Provide the [x, y] coordinate of the cell's center where the given text is located.  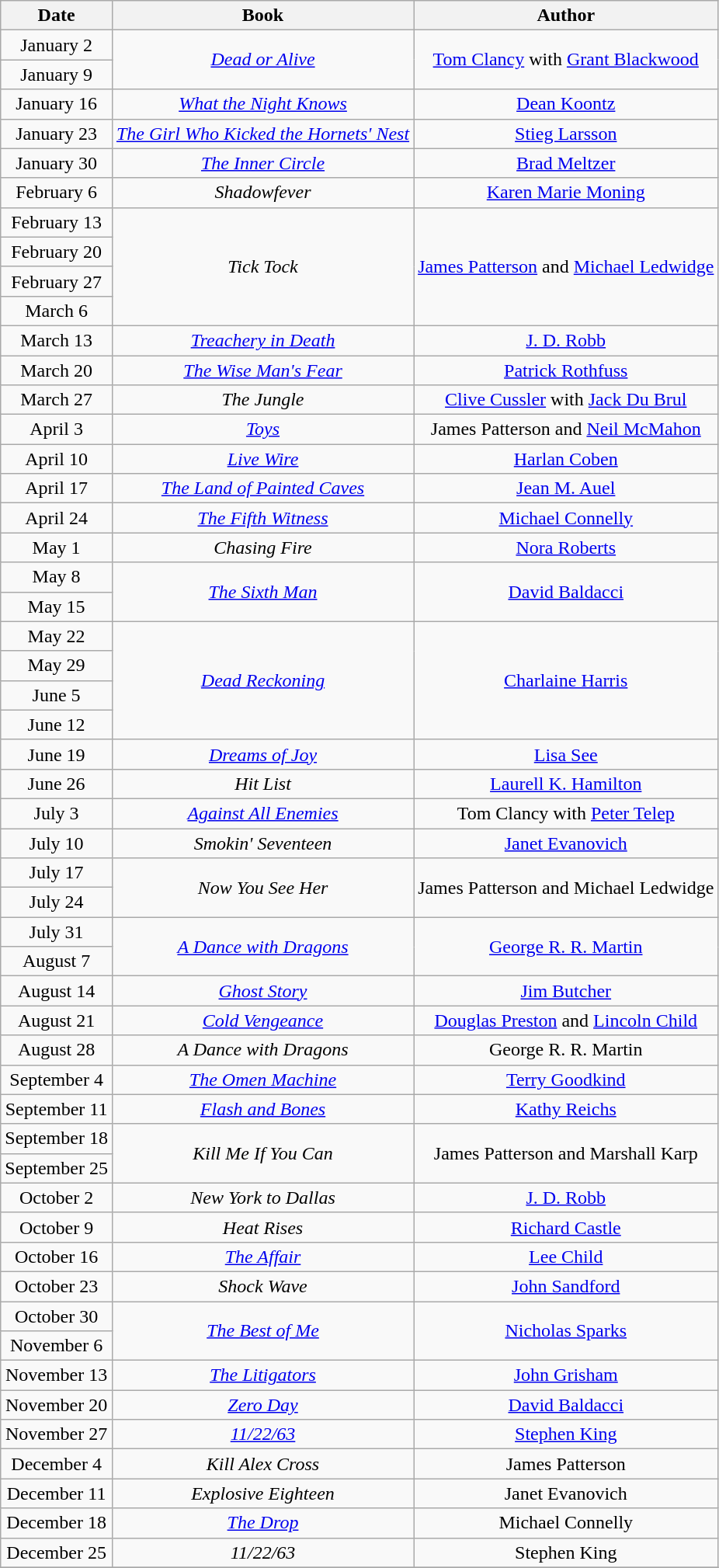
Brad Meltzer [566, 163]
October 9 [57, 1227]
Explosive Eighteen [262, 1493]
November 6 [57, 1346]
March 27 [57, 400]
February 27 [57, 281]
Kill Alex Cross [262, 1464]
May 1 [57, 548]
April 10 [57, 459]
James Patterson [566, 1464]
The Girl Who Kicked the Hornets' Nest [262, 134]
February 20 [57, 252]
Charlaine Harris [566, 680]
Jim Butcher [566, 991]
Karen Marie Moning [566, 193]
August 14 [57, 991]
Live Wire [262, 459]
Zero Day [262, 1405]
April 24 [57, 518]
April 3 [57, 429]
Lee Child [566, 1257]
New York to Dallas [262, 1198]
Nicholas Sparks [566, 1331]
The Omen Machine [262, 1080]
June 19 [57, 754]
April 17 [57, 488]
July 17 [57, 873]
The Affair [262, 1257]
Nora Roberts [566, 548]
October 2 [57, 1198]
The Best of Me [262, 1331]
Cold Vengeance [262, 1020]
September 11 [57, 1109]
The Fifth Witness [262, 518]
James Patterson and Neil McMahon [566, 429]
The Land of Painted Caves [262, 488]
March 6 [57, 311]
Stieg Larsson [566, 134]
What the Night Knows [262, 104]
December 18 [57, 1523]
September 18 [57, 1139]
July 10 [57, 843]
John Sandford [566, 1286]
May 8 [57, 577]
June 12 [57, 725]
Shadowfever [262, 193]
The Sixth Man [262, 592]
January 2 [57, 45]
May 29 [57, 666]
January 23 [57, 134]
July 31 [57, 932]
February 13 [57, 222]
March 20 [57, 370]
December 11 [57, 1493]
August 7 [57, 961]
Terry Goodkind [566, 1080]
Kathy Reichs [566, 1109]
September 25 [57, 1168]
Shock Wave [262, 1286]
Richard Castle [566, 1227]
January 9 [57, 75]
October 23 [57, 1286]
John Grisham [566, 1375]
November 27 [57, 1434]
Jean M. Auel [566, 488]
Douglas Preston and Lincoln Child [566, 1020]
Book [262, 16]
The Inner Circle [262, 163]
October 16 [57, 1257]
Patrick Rothfuss [566, 370]
September 4 [57, 1080]
The Jungle [262, 400]
December 4 [57, 1464]
Dead Reckoning [262, 680]
The Wise Man's Fear [262, 370]
Flash and Bones [262, 1109]
Dean Koontz [566, 104]
Kill Me If You Can [262, 1153]
Date [57, 16]
James Patterson and Marshall Karp [566, 1153]
May 15 [57, 607]
Ghost Story [262, 991]
February 6 [57, 193]
Dreams of Joy [262, 754]
The Litigators [262, 1375]
July 3 [57, 813]
Author [566, 16]
Tick Tock [262, 266]
January 16 [57, 104]
November 20 [57, 1405]
Harlan Coben [566, 459]
Smokin' Seventeen [262, 843]
June 26 [57, 784]
December 25 [57, 1552]
Dead or Alive [262, 60]
Treachery in Death [262, 340]
Chasing Fire [262, 548]
The Drop [262, 1523]
Laurell K. Hamilton [566, 784]
March 13 [57, 340]
Clive Cussler with Jack Du Brul [566, 400]
Tom Clancy with Peter Telep [566, 813]
November 13 [57, 1375]
May 22 [57, 636]
October 30 [57, 1316]
Toys [262, 429]
June 5 [57, 695]
Heat Rises [262, 1227]
Now You See Her [262, 888]
Lisa See [566, 754]
Against All Enemies [262, 813]
January 30 [57, 163]
July 24 [57, 902]
August 28 [57, 1050]
Hit List [262, 784]
August 21 [57, 1020]
Tom Clancy with Grant Blackwood [566, 60]
